Identify which cell holds the provided text, then report its (X, Y) central coordinate. 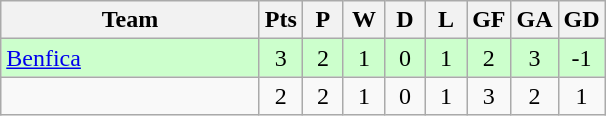
GA (534, 20)
P (322, 20)
GF (489, 20)
L (446, 20)
-1 (582, 58)
D (404, 20)
Pts (280, 20)
Team (130, 20)
W (364, 20)
Benfica (130, 58)
GD (582, 20)
